Detect which cell encompasses the target text, then output its (X, Y) center coordinate. 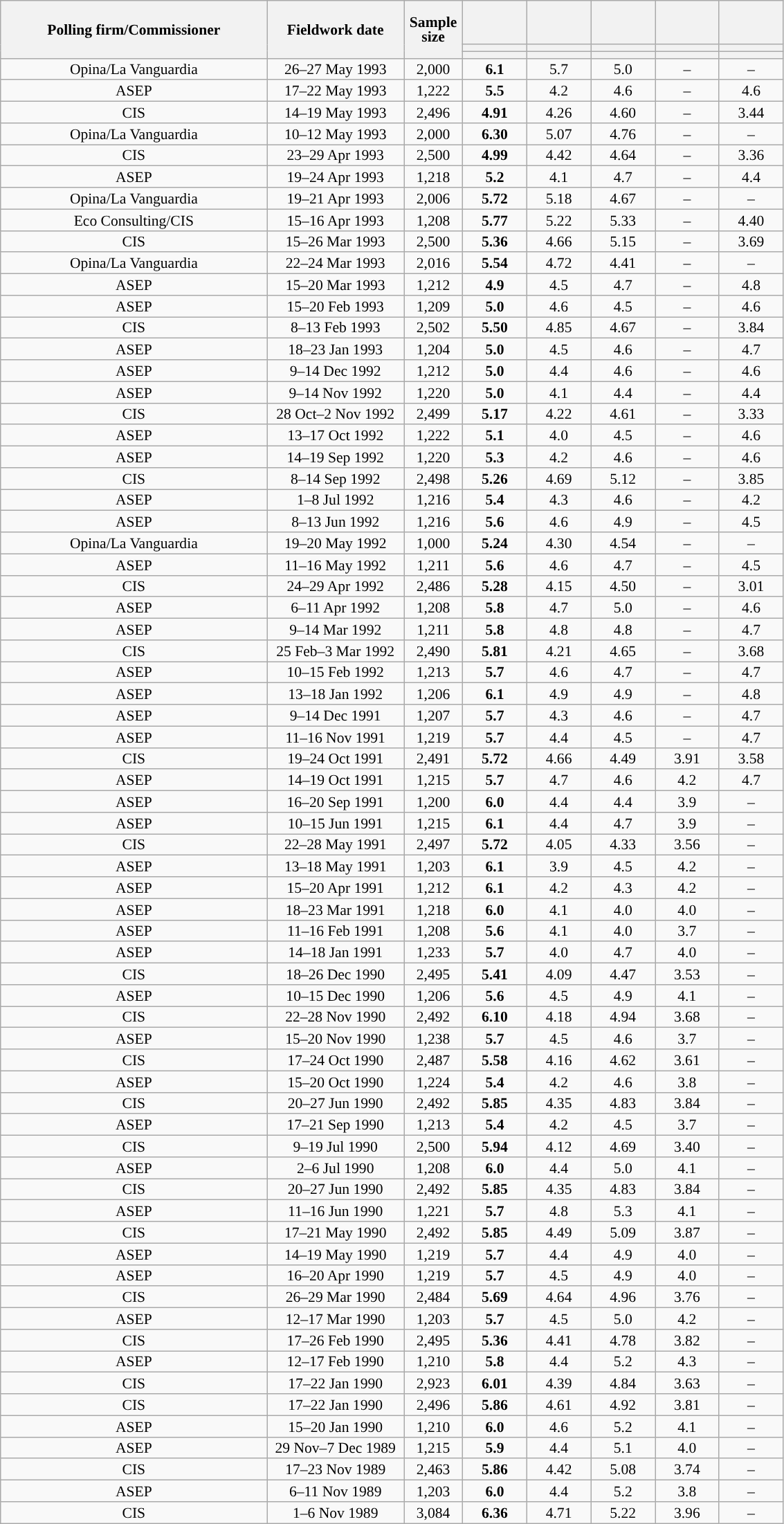
4.16 (559, 1060)
1,000 (433, 543)
2,499 (433, 414)
4.26 (559, 112)
4.18 (559, 1017)
4.65 (623, 651)
25 Feb–3 Mar 1992 (336, 651)
2,463 (433, 1470)
5.09 (623, 1232)
13–18 May 1991 (336, 867)
17–21 May 1990 (336, 1232)
3.40 (686, 1146)
3.33 (751, 414)
3.01 (751, 586)
4.62 (623, 1060)
4.05 (559, 844)
2,486 (433, 586)
14–19 May 1993 (336, 112)
3.58 (751, 759)
15–16 Apr 1993 (336, 220)
1,207 (433, 716)
9–14 Dec 1992 (336, 371)
11–16 Nov 1991 (336, 736)
4.30 (559, 543)
15–20 Nov 1990 (336, 1038)
22–28 May 1991 (336, 844)
2,484 (433, 1297)
26–27 May 1993 (336, 69)
3.63 (686, 1383)
6.01 (495, 1383)
Polling firm/Commissioner (134, 29)
19–24 Apr 1993 (336, 177)
9–14 Mar 1992 (336, 630)
3.82 (686, 1340)
18–26 Dec 1990 (336, 974)
4.09 (559, 974)
5.9 (495, 1448)
4.72 (559, 263)
2,497 (433, 844)
5.5 (495, 91)
3.87 (686, 1232)
4.15 (559, 586)
2,498 (433, 479)
14–19 May 1990 (336, 1254)
4.22 (559, 414)
4.39 (559, 1383)
1–8 Jul 1992 (336, 500)
3.56 (686, 844)
5.33 (623, 220)
11–16 Jun 1990 (336, 1211)
14–18 Jan 1991 (336, 952)
15–26 Mar 1993 (336, 241)
9–14 Nov 1992 (336, 392)
18–23 Mar 1991 (336, 909)
3.53 (686, 974)
2,016 (433, 263)
2,490 (433, 651)
23–29 Apr 1993 (336, 155)
5.15 (623, 241)
2,487 (433, 1060)
17–23 Nov 1989 (336, 1470)
4.84 (623, 1383)
15–20 Oct 1990 (336, 1081)
3.76 (686, 1297)
5.81 (495, 651)
5.28 (495, 586)
4.21 (559, 651)
1,221 (433, 1211)
5.69 (495, 1297)
4.54 (623, 543)
15–20 Mar 1993 (336, 285)
6.36 (495, 1513)
3.85 (751, 479)
16–20 Sep 1991 (336, 801)
29 Nov–7 Dec 1989 (336, 1448)
10–12 May 1993 (336, 134)
17–22 May 1993 (336, 91)
17–26 Feb 1990 (336, 1340)
Fieldwork date (336, 29)
8–13 Jun 1992 (336, 522)
4.47 (623, 974)
5.41 (495, 974)
18–23 Jan 1993 (336, 349)
14–19 Sep 1992 (336, 457)
1–6 Nov 1989 (336, 1513)
2,006 (433, 198)
1,238 (433, 1038)
1,233 (433, 952)
10–15 Feb 1992 (336, 673)
13–18 Jan 1992 (336, 693)
8–13 Feb 1993 (336, 328)
4.99 (495, 155)
4.94 (623, 1017)
19–20 May 1992 (336, 543)
2,923 (433, 1383)
5.17 (495, 414)
26–29 Mar 1990 (336, 1297)
1,224 (433, 1081)
19–24 Oct 1991 (336, 759)
5.77 (495, 220)
22–28 Nov 1990 (336, 1017)
12–17 Feb 1990 (336, 1362)
3.74 (686, 1470)
3.91 (686, 759)
15–20 Feb 1993 (336, 306)
3.81 (686, 1405)
4.40 (751, 220)
19–21 Apr 1993 (336, 198)
15–20 Apr 1991 (336, 887)
5.18 (559, 198)
3.36 (751, 155)
17–24 Oct 1990 (336, 1060)
16–20 Apr 1990 (336, 1275)
13–17 Oct 1992 (336, 436)
9–14 Dec 1991 (336, 716)
Sample size (433, 29)
4.60 (623, 112)
4.78 (623, 1340)
6–11 Apr 1992 (336, 608)
22–24 Mar 1993 (336, 263)
14–19 Oct 1991 (336, 781)
3.69 (751, 241)
5.50 (495, 328)
3.44 (751, 112)
11–16 Feb 1991 (336, 930)
9–19 Jul 1990 (336, 1146)
3.96 (686, 1513)
1,200 (433, 801)
3.61 (686, 1060)
5.54 (495, 263)
4.12 (559, 1146)
5.08 (623, 1470)
10–15 Jun 1991 (336, 824)
24–29 Apr 1992 (336, 586)
6.10 (495, 1017)
1,204 (433, 349)
5.07 (559, 134)
4.85 (559, 328)
4.71 (559, 1513)
28 Oct–2 Nov 1992 (336, 414)
11–16 May 1992 (336, 565)
2,491 (433, 759)
2,502 (433, 328)
4.76 (623, 134)
5.24 (495, 543)
Eco Consulting/CIS (134, 220)
3,084 (433, 1513)
6.30 (495, 134)
2–6 Jul 1990 (336, 1168)
4.92 (623, 1405)
5.12 (623, 479)
4.91 (495, 112)
12–17 Mar 1990 (336, 1319)
1,209 (433, 306)
6–11 Nov 1989 (336, 1491)
15–20 Jan 1990 (336, 1426)
5.26 (495, 479)
4.33 (623, 844)
8–14 Sep 1992 (336, 479)
4.96 (623, 1297)
10–15 Dec 1990 (336, 995)
4.50 (623, 586)
5.94 (495, 1146)
5.58 (495, 1060)
17–21 Sep 1990 (336, 1125)
